Provide the (x, y) coordinate of the cell's center where the given text is located.  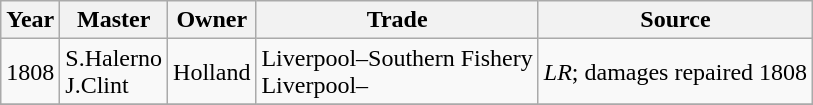
Master (114, 20)
LR; damages repaired 1808 (675, 72)
Holland (212, 72)
Trade (397, 20)
Source (675, 20)
Liverpool–Southern FisheryLiverpool– (397, 72)
S.HalernoJ.Clint (114, 72)
1808 (30, 72)
Year (30, 20)
Owner (212, 20)
